Pinpoint the cell where the given text exists, returning its (x, y) midpoint coordinate. 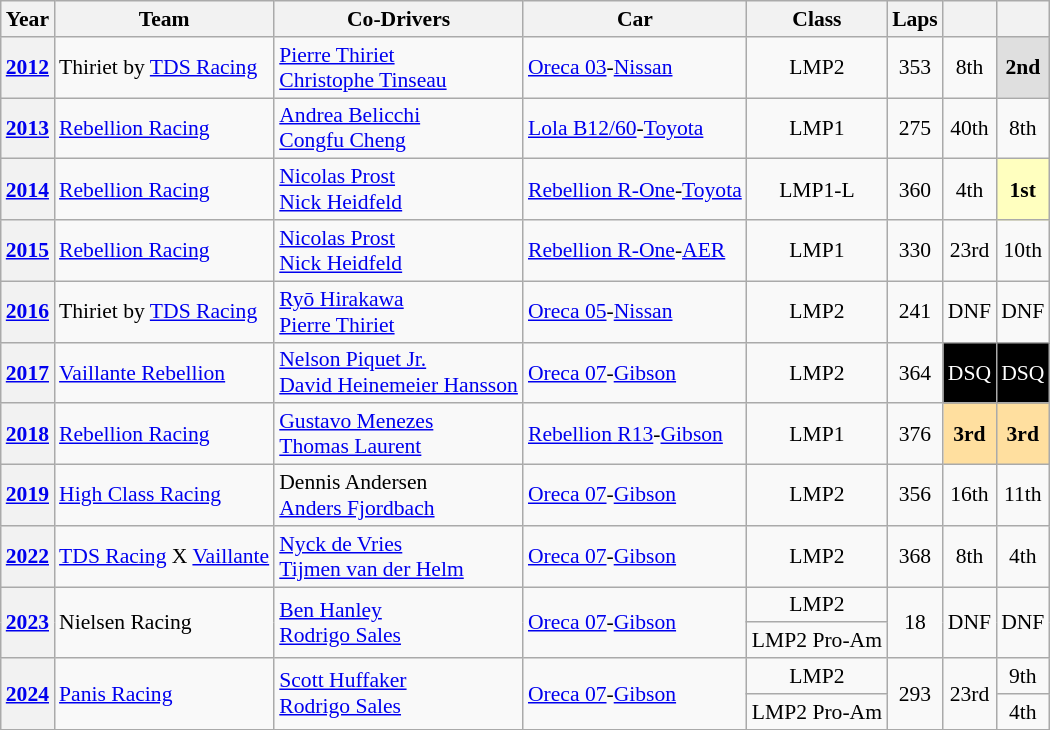
293 (915, 694)
Pierre Thiriet Christophe Tinseau (398, 68)
Ryō Hirakawa Pierre Thiriet (398, 312)
2012 (28, 68)
Scott Huffaker Rodrigo Sales (398, 694)
364 (915, 372)
Nelson Piquet Jr. David Heinemeier Hansson (398, 372)
11th (1022, 496)
Dennis Andersen Anders Fjordbach (398, 496)
Panis Racing (164, 694)
2022 (28, 556)
241 (915, 312)
353 (915, 68)
10th (1022, 250)
TDS Racing X Vaillante (164, 556)
Gustavo Menezes Thomas Laurent (398, 434)
2019 (28, 496)
2018 (28, 434)
2nd (1022, 68)
1st (1022, 190)
High Class Racing (164, 496)
2016 (28, 312)
Rebellion R13-Gibson (635, 434)
Team (164, 19)
16th (970, 496)
360 (915, 190)
Oreca 05-Nissan (635, 312)
18 (915, 622)
Co-Drivers (398, 19)
Oreca 03-Nissan (635, 68)
376 (915, 434)
Ben Hanley Rodrigo Sales (398, 622)
Nyck de Vries Tijmen van der Helm (398, 556)
Car (635, 19)
Laps (915, 19)
Rebellion R-One-Toyota (635, 190)
9th (1022, 676)
2017 (28, 372)
368 (915, 556)
2015 (28, 250)
Rebellion R-One-AER (635, 250)
330 (915, 250)
LMP1-L (817, 190)
2023 (28, 622)
275 (915, 128)
2014 (28, 190)
40th (970, 128)
2013 (28, 128)
356 (915, 496)
Andrea Belicchi Congfu Cheng (398, 128)
Vaillante Rebellion (164, 372)
Class (817, 19)
2024 (28, 694)
Nielsen Racing (164, 622)
Lola B12/60-Toyota (635, 128)
Year (28, 19)
